Scan for the cell matching the given text and deliver its (X, Y) coordinate at center. 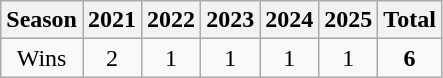
2022 (172, 20)
2021 (112, 20)
Wins (42, 58)
6 (410, 58)
2 (112, 58)
Total (410, 20)
2025 (348, 20)
2024 (290, 20)
2023 (230, 20)
Season (42, 20)
